Find where the given text appears and provide that cell's center as (x, y) coordinate. 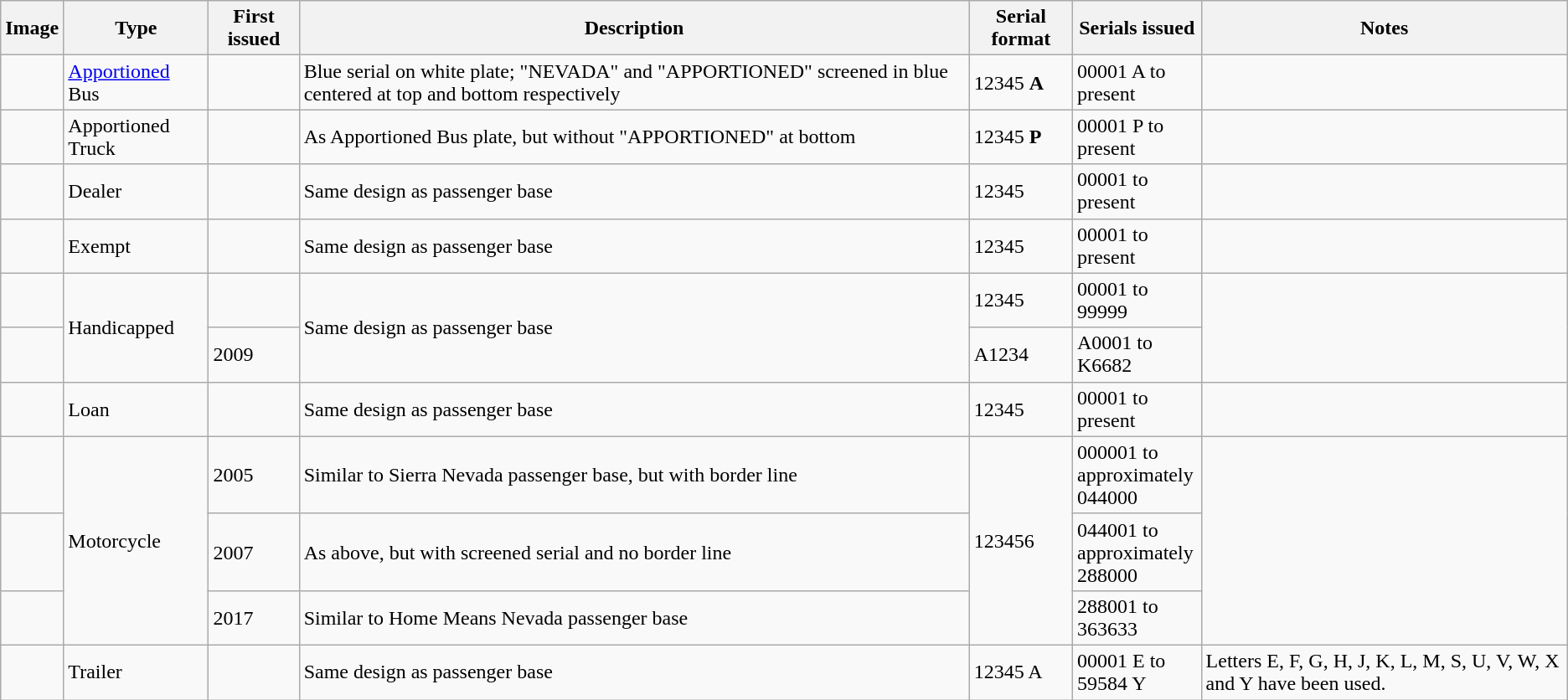
000001 to approximately 044000 (1137, 475)
First issued (254, 28)
Image (32, 28)
As Apportioned Bus plate, but without "APPORTIONED" at bottom (634, 137)
Notes (1384, 28)
Description (634, 28)
Similar to Sierra Nevada passenger base, but with border line (634, 475)
044001 to approximately 288000 (1137, 552)
Similar to Home Means Nevada passenger base (634, 618)
Apportioned Bus (136, 82)
Apportioned Truck (136, 137)
00001 A to present (1137, 82)
Blue serial on white plate; "NEVADA" and "APPORTIONED" screened in blue centered at top and bottom respectively (634, 82)
Letters E, F, G, H, J, K, L, M, S, U, V, W, X and Y have been used. (1384, 672)
00001 P to present (1137, 137)
123456 (1020, 541)
Serial format (1020, 28)
As above, but with screened serial and no border line (634, 552)
Exempt (136, 246)
Type (136, 28)
00001 E to 59584 Y (1137, 672)
Loan (136, 409)
Serials issued (1137, 28)
Trailer (136, 672)
Dealer (136, 191)
2007 (254, 552)
12345 P (1020, 137)
Motorcycle (136, 541)
A0001 to K6682 (1137, 355)
00001 to 99999 (1137, 300)
A1234 (1020, 355)
Handicapped (136, 327)
288001 to 363633 (1137, 618)
2005 (254, 475)
2017 (254, 618)
2009 (254, 355)
